Search for the cell housing the specified text and yield its (X, Y) center coordinate. 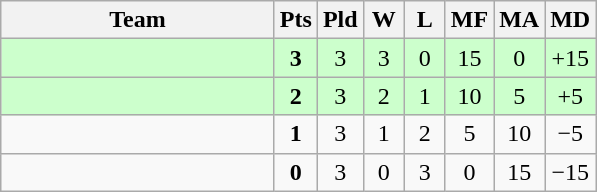
MA (520, 20)
+5 (570, 96)
Pld (340, 20)
Pts (296, 20)
−15 (570, 172)
−5 (570, 134)
+15 (570, 58)
MF (469, 20)
Team (138, 20)
L (424, 20)
W (384, 20)
MD (570, 20)
